Scan for the cell matching the given text and deliver its [X, Y] coordinate at center. 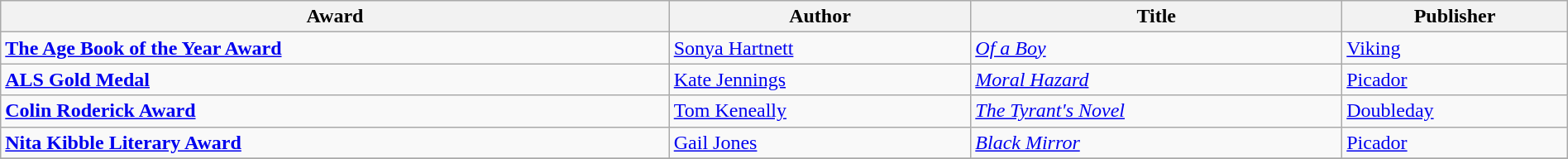
Kate Jennings [820, 79]
The Tyrant's Novel [1156, 111]
Gail Jones [820, 142]
Black Mirror [1156, 142]
Nita Kibble Literary Award [335, 142]
Moral Hazard [1156, 79]
Award [335, 17]
Of a Boy [1156, 48]
Viking [1456, 48]
Title [1156, 17]
Author [820, 17]
The Age Book of the Year Award [335, 48]
Colin Roderick Award [335, 111]
Tom Keneally [820, 111]
Publisher [1456, 17]
Sonya Hartnett [820, 48]
Doubleday [1456, 111]
ALS Gold Medal [335, 79]
